Find where the given text appears and provide that cell's center as [x, y] coordinate. 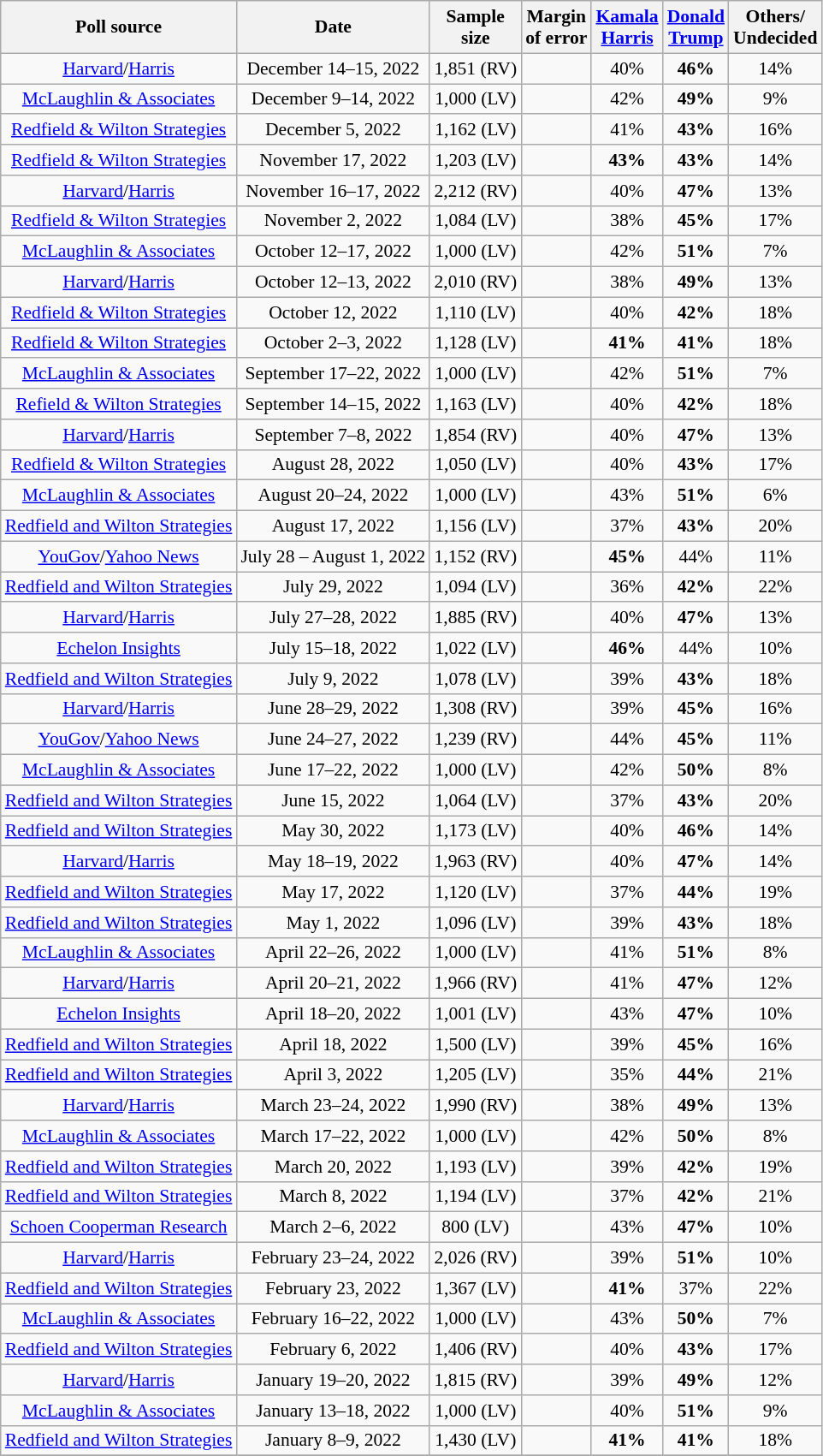
1,963 (RV) [476, 862]
KamalaHarris [626, 27]
February 23–24, 2022 [333, 1258]
May 1, 2022 [333, 923]
1,094 (LV) [476, 587]
December 9–14, 2022 [333, 99]
October 12, 2022 [333, 312]
1,851 (RV) [476, 68]
35% [626, 1075]
1,239 (RV) [476, 740]
July 15–18, 2022 [333, 648]
September 17–22, 2022 [333, 374]
1,194 (LV) [476, 1197]
July 29, 2022 [333, 587]
1,152 (RV) [476, 556]
2,010 (RV) [476, 282]
1,308 (RV) [476, 709]
Marginof error [556, 27]
May 30, 2022 [333, 831]
April 18–20, 2022 [333, 1014]
July 27–28, 2022 [333, 618]
6% [775, 496]
March 23–24, 2022 [333, 1106]
DonaldTrump [696, 27]
October 12–17, 2022 [333, 252]
June 24–27, 2022 [333, 740]
September 7–8, 2022 [333, 435]
1,203 (LV) [476, 160]
November 17, 2022 [333, 160]
April 22–26, 2022 [333, 953]
1,500 (LV) [476, 1044]
1,406 (RV) [476, 1350]
March 20, 2022 [333, 1167]
1,885 (RV) [476, 618]
1,163 (LV) [476, 404]
1,367 (LV) [476, 1288]
1,162 (LV) [476, 130]
June 17–22, 2022 [333, 770]
August 28, 2022 [333, 465]
1,430 (LV) [476, 1441]
February 6, 2022 [333, 1350]
October 12–13, 2022 [333, 282]
1,110 (LV) [476, 312]
May 17, 2022 [333, 892]
800 (LV) [476, 1227]
1,084 (LV) [476, 221]
2,212 (RV) [476, 191]
April 3, 2022 [333, 1075]
1,078 (LV) [476, 679]
April 20–21, 2022 [333, 984]
2,026 (RV) [476, 1258]
1,815 (RV) [476, 1380]
1,205 (LV) [476, 1075]
September 14–15, 2022 [333, 404]
Samplesize [476, 27]
February 23, 2022 [333, 1288]
January 13–18, 2022 [333, 1411]
July 9, 2022 [333, 679]
March 17–22, 2022 [333, 1136]
November 16–17, 2022 [333, 191]
October 2–3, 2022 [333, 343]
1,022 (LV) [476, 648]
January 8–9, 2022 [333, 1441]
May 18–19, 2022 [333, 862]
Refield & Wilton Strategies [119, 404]
June 15, 2022 [333, 800]
December 14–15, 2022 [333, 68]
1,096 (LV) [476, 923]
1,001 (LV) [476, 1014]
Date [333, 27]
Others/Undecided [775, 27]
April 18, 2022 [333, 1044]
June 28–29, 2022 [333, 709]
1,120 (LV) [476, 892]
July 28 – August 1, 2022 [333, 556]
March 2–6, 2022 [333, 1227]
36% [626, 587]
1,854 (RV) [476, 435]
1,990 (RV) [476, 1106]
January 19–20, 2022 [333, 1380]
1,966 (RV) [476, 984]
February 16–22, 2022 [333, 1319]
Schoen Cooperman Research [119, 1227]
1,128 (LV) [476, 343]
Poll source [119, 27]
March 8, 2022 [333, 1197]
August 20–24, 2022 [333, 496]
December 5, 2022 [333, 130]
1,050 (LV) [476, 465]
1,156 (LV) [476, 526]
August 17, 2022 [333, 526]
1,173 (LV) [476, 831]
November 2, 2022 [333, 221]
1,064 (LV) [476, 800]
1,193 (LV) [476, 1167]
